Search for the cell housing the specified text and yield its [X, Y] center coordinate. 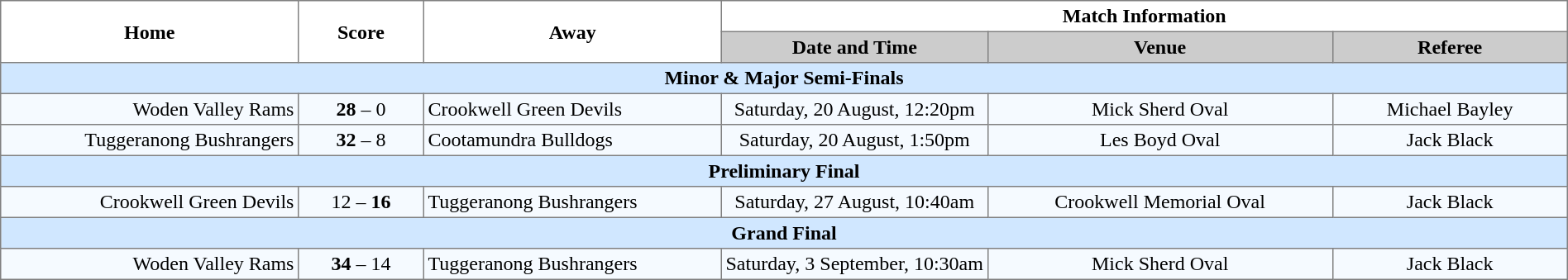
Cootamundra Bulldogs [572, 140]
Grand Final [784, 233]
Match Information [1145, 17]
34 – 14 [361, 264]
Michael Bayley [1450, 109]
Saturday, 3 September, 10:30am [854, 264]
12 – 16 [361, 202]
Referee [1450, 47]
Crookwell Memorial Oval [1159, 202]
Les Boyd Oval [1159, 140]
Venue [1159, 47]
Saturday, 20 August, 12:20pm [854, 109]
Minor & Major Semi-Finals [784, 78]
Saturday, 20 August, 1:50pm [854, 140]
Home [150, 31]
Score [361, 31]
Preliminary Final [784, 171]
32 – 8 [361, 140]
Away [572, 31]
28 – 0 [361, 109]
Date and Time [854, 47]
Saturday, 27 August, 10:40am [854, 202]
